Capture the cell that displays the provided text and extract its [x, y] central coordinate. 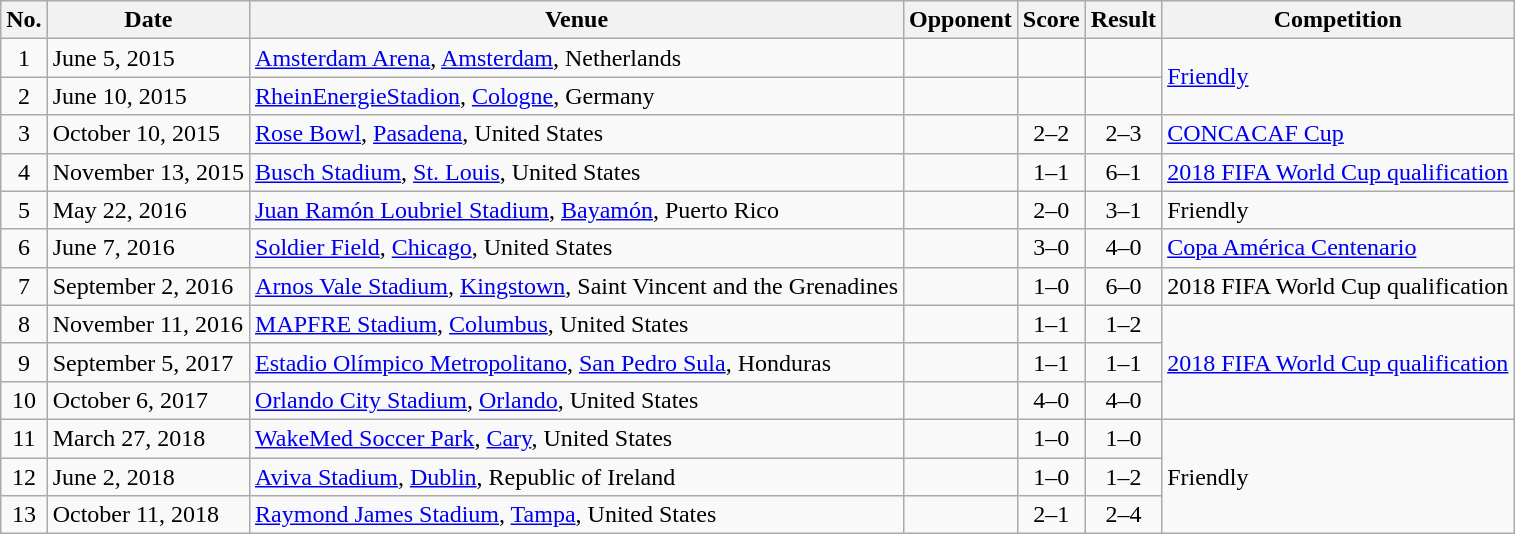
June 5, 2015 [148, 58]
November 11, 2016 [148, 324]
8 [24, 324]
October 11, 2018 [148, 515]
3–1 [1123, 210]
May 22, 2016 [148, 210]
March 27, 2018 [148, 438]
2–4 [1123, 515]
September 2, 2016 [148, 286]
Juan Ramón Loubriel Stadium, Bayamón, Puerto Rico [577, 210]
Opponent [961, 20]
6–0 [1123, 286]
Estadio Olímpico Metropolitano, San Pedro Sula, Honduras [577, 362]
Amsterdam Arena, Amsterdam, Netherlands [577, 58]
12 [24, 477]
2–2 [1051, 134]
3–0 [1051, 248]
7 [24, 286]
September 5, 2017 [148, 362]
October 6, 2017 [148, 400]
Busch Stadium, St. Louis, United States [577, 172]
Rose Bowl, Pasadena, United States [577, 134]
Result [1123, 20]
Aviva Stadium, Dublin, Republic of Ireland [577, 477]
5 [24, 210]
13 [24, 515]
No. [24, 20]
June 7, 2016 [148, 248]
4 [24, 172]
6–1 [1123, 172]
3 [24, 134]
Date [148, 20]
RheinEnergieStadion, Cologne, Germany [577, 96]
2–0 [1051, 210]
Soldier Field, Chicago, United States [577, 248]
6 [24, 248]
9 [24, 362]
2 [24, 96]
MAPFRE Stadium, Columbus, United States [577, 324]
Score [1051, 20]
October 10, 2015 [148, 134]
June 2, 2018 [148, 477]
June 10, 2015 [148, 96]
2–1 [1051, 515]
11 [24, 438]
Orlando City Stadium, Orlando, United States [577, 400]
Arnos Vale Stadium, Kingstown, Saint Vincent and the Grenadines [577, 286]
Copa América Centenario [1338, 248]
Venue [577, 20]
10 [24, 400]
Competition [1338, 20]
2–3 [1123, 134]
November 13, 2015 [148, 172]
Raymond James Stadium, Tampa, United States [577, 515]
WakeMed Soccer Park, Cary, United States [577, 438]
1 [24, 58]
CONCACAF Cup [1338, 134]
